Locate the cell with the specified text and output its (X, Y) center coordinate. 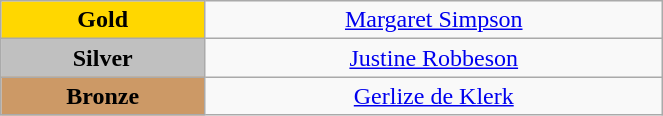
Gold (103, 20)
Silver (103, 58)
Justine Robbeson (434, 58)
Bronze (103, 96)
Margaret Simpson (434, 20)
Gerlize de Klerk (434, 96)
